Extract the [X, Y] coordinate from the center of the cell holding the provided text.  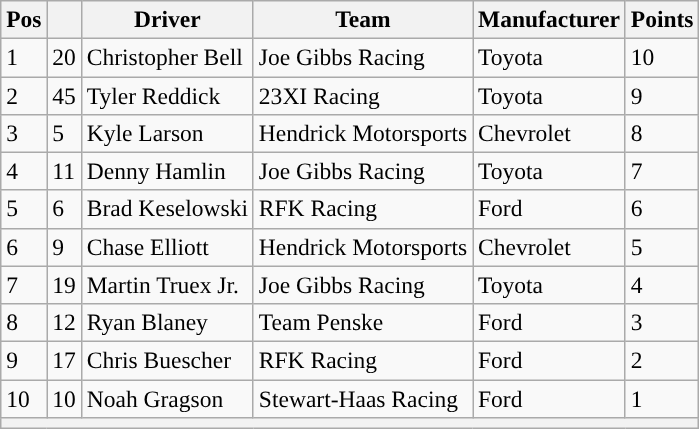
11 [64, 171]
23XI Racing [362, 95]
Team Penske [362, 322]
Kyle Larson [167, 133]
Tyler Reddick [167, 95]
Brad Keselowski [167, 209]
Denny Hamlin [167, 171]
Ryan Blaney [167, 322]
Christopher Bell [167, 57]
Stewart-Haas Racing [362, 398]
Chase Elliott [167, 247]
Manufacturer [550, 19]
Driver [167, 19]
Team [362, 19]
17 [64, 360]
Points [662, 19]
Pos [24, 19]
19 [64, 285]
Noah Gragson [167, 398]
Martin Truex Jr. [167, 285]
20 [64, 57]
Chris Buescher [167, 360]
45 [64, 95]
12 [64, 322]
